Identify which cell holds the provided text, then report its (X, Y) central coordinate. 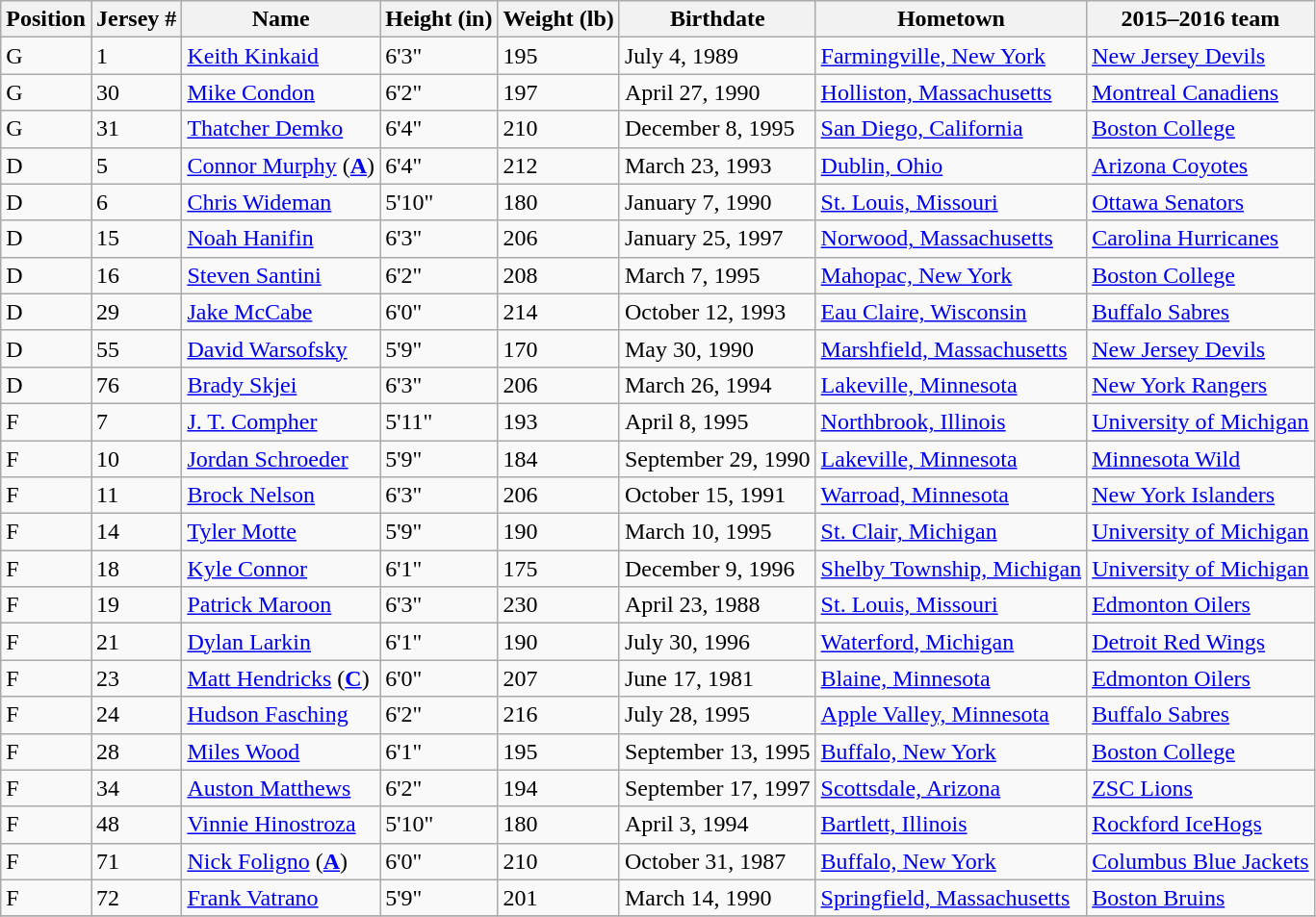
29 (136, 312)
214 (558, 312)
15 (136, 239)
Steven Santini (281, 275)
June 17, 1981 (717, 678)
David Warsofsky (281, 348)
Hudson Fasching (281, 715)
72 (136, 898)
Farmingville, New York (951, 56)
Apple Valley, Minnesota (951, 715)
Kyle Connor (281, 569)
18 (136, 569)
Keith Kinkaid (281, 56)
Arizona Coyotes (1200, 166)
September 13, 1995 (717, 751)
Shelby Township, Michigan (951, 569)
19 (136, 605)
March 10, 1995 (717, 532)
May 30, 1990 (717, 348)
Height (in) (439, 19)
Jersey # (136, 19)
San Diego, California (951, 129)
14 (136, 532)
30 (136, 92)
208 (558, 275)
October 15, 1991 (717, 496)
48 (136, 825)
170 (558, 348)
Vinnie Hinostroza (281, 825)
Scottsdale, Arizona (951, 788)
Ottawa Senators (1200, 202)
July 4, 1989 (717, 56)
Dublin, Ohio (951, 166)
216 (558, 715)
Position (46, 19)
Weight (lb) (558, 19)
1 (136, 56)
Warroad, Minnesota (951, 496)
76 (136, 385)
New York Rangers (1200, 385)
April 8, 1995 (717, 421)
7 (136, 421)
October 12, 1993 (717, 312)
New York Islanders (1200, 496)
Thatcher Demko (281, 129)
Columbus Blue Jackets (1200, 861)
175 (558, 569)
October 31, 1987 (717, 861)
Patrick Maroon (281, 605)
December 8, 1995 (717, 129)
Birthdate (717, 19)
55 (136, 348)
197 (558, 92)
Noah Hanifin (281, 239)
Mike Condon (281, 92)
212 (558, 166)
71 (136, 861)
Bartlett, Illinois (951, 825)
28 (136, 751)
10 (136, 459)
31 (136, 129)
Hometown (951, 19)
Mahopac, New York (951, 275)
St. Clair, Michigan (951, 532)
Holliston, Massachusetts (951, 92)
Auston Matthews (281, 788)
Brock Nelson (281, 496)
21 (136, 642)
11 (136, 496)
Norwood, Massachusetts (951, 239)
Montreal Canadiens (1200, 92)
207 (558, 678)
Northbrook, Illinois (951, 421)
5 (136, 166)
Springfield, Massachusetts (951, 898)
Rockford IceHogs (1200, 825)
Brady Skjei (281, 385)
Dylan Larkin (281, 642)
Matt Hendricks (C) (281, 678)
184 (558, 459)
6 (136, 202)
Blaine, Minnesota (951, 678)
Frank Vatrano (281, 898)
March 7, 1995 (717, 275)
16 (136, 275)
23 (136, 678)
July 28, 1995 (717, 715)
April 23, 1988 (717, 605)
Boston Bruins (1200, 898)
March 14, 1990 (717, 898)
Jordan Schroeder (281, 459)
Detroit Red Wings (1200, 642)
5'11" (439, 421)
Tyler Motte (281, 532)
201 (558, 898)
July 30, 1996 (717, 642)
Miles Wood (281, 751)
34 (136, 788)
April 3, 1994 (717, 825)
March 23, 1993 (717, 166)
Name (281, 19)
230 (558, 605)
December 9, 1996 (717, 569)
Minnesota Wild (1200, 459)
Nick Foligno (A) (281, 861)
194 (558, 788)
2015–2016 team (1200, 19)
April 27, 1990 (717, 92)
Carolina Hurricanes (1200, 239)
Marshfield, Massachusetts (951, 348)
January 7, 1990 (717, 202)
January 25, 1997 (717, 239)
Connor Murphy (A) (281, 166)
24 (136, 715)
Jake McCabe (281, 312)
Eau Claire, Wisconsin (951, 312)
March 26, 1994 (717, 385)
September 29, 1990 (717, 459)
193 (558, 421)
ZSC Lions (1200, 788)
September 17, 1997 (717, 788)
Waterford, Michigan (951, 642)
Chris Wideman (281, 202)
J. T. Compher (281, 421)
